For the text-containing cell, return its midpoint in (x, y) coordinate format. 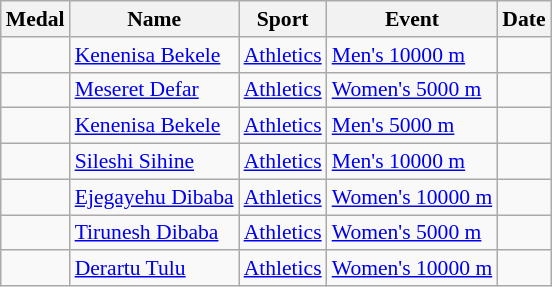
Meseret Defar (154, 90)
Event (412, 19)
Medal (36, 19)
Date (524, 19)
Men's 5000 m (412, 126)
Derartu Tulu (154, 269)
Ejegayehu Dibaba (154, 197)
Sport (283, 19)
Sileshi Sihine (154, 162)
Tirunesh Dibaba (154, 233)
Name (154, 19)
